Locate the cell with the specified text and output its [x, y] center coordinate. 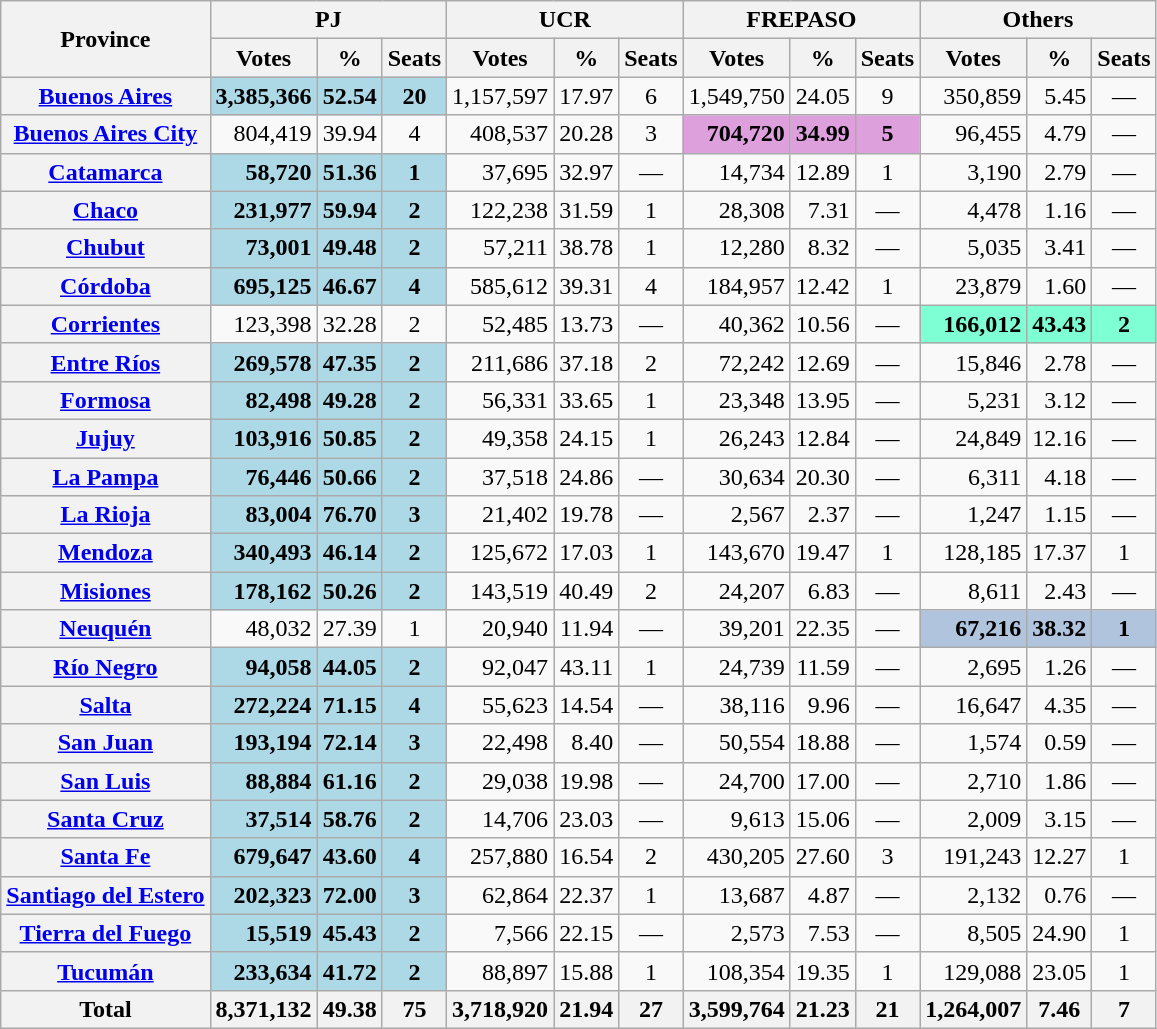
37,695 [500, 172]
23,348 [736, 400]
Catamarca [106, 172]
231,977 [264, 210]
34.99 [822, 134]
269,578 [264, 362]
12.42 [822, 286]
7.46 [1060, 1009]
0.59 [1060, 743]
Buenos Aires City [106, 134]
24,739 [736, 667]
4.18 [1060, 477]
71.15 [350, 705]
92,047 [500, 667]
59.94 [350, 210]
22,498 [500, 743]
20.28 [586, 134]
46.67 [350, 286]
Río Negro [106, 667]
4,478 [974, 210]
Mendoza [106, 553]
23,879 [974, 286]
585,612 [500, 286]
La Pampa [106, 477]
2.78 [1060, 362]
17.03 [586, 553]
15,519 [264, 933]
20 [414, 96]
FREPASO [802, 20]
123,398 [264, 324]
45.43 [350, 933]
16.54 [586, 857]
22.35 [822, 629]
1.26 [1060, 667]
72.14 [350, 743]
61.16 [350, 781]
3.12 [1060, 400]
5.45 [1060, 96]
50.85 [350, 438]
24.86 [586, 477]
37,514 [264, 819]
1.86 [1060, 781]
72.00 [350, 895]
5,231 [974, 400]
695,125 [264, 286]
Santa Fe [106, 857]
43.11 [586, 667]
15,846 [974, 362]
38.32 [1060, 629]
1,247 [974, 515]
Neuquén [106, 629]
350,859 [974, 96]
9.96 [822, 705]
3,190 [974, 172]
193,194 [264, 743]
12.69 [822, 362]
1,574 [974, 743]
Santa Cruz [106, 819]
37,518 [500, 477]
5,035 [974, 248]
24.05 [822, 96]
22.37 [586, 895]
19.78 [586, 515]
38,116 [736, 705]
19.35 [822, 971]
27 [651, 1009]
17.37 [1060, 553]
Misiones [106, 591]
233,634 [264, 971]
32.97 [586, 172]
8,505 [974, 933]
43.60 [350, 857]
178,162 [264, 591]
18.88 [822, 743]
3.15 [1060, 819]
8,371,132 [264, 1009]
24.90 [1060, 933]
Total [106, 1009]
804,419 [264, 134]
73,001 [264, 248]
12.16 [1060, 438]
129,088 [974, 971]
PJ [328, 20]
3,385,366 [264, 96]
52,485 [500, 324]
40,362 [736, 324]
72,242 [736, 362]
Córdoba [106, 286]
Province [106, 39]
21.94 [586, 1009]
Chubut [106, 248]
21 [887, 1009]
10.56 [822, 324]
UCR [566, 20]
3,718,920 [500, 1009]
Chaco [106, 210]
23.03 [586, 819]
408,537 [500, 134]
31.59 [586, 210]
5 [887, 134]
47.35 [350, 362]
26,243 [736, 438]
4.79 [1060, 134]
1.60 [1060, 286]
6.83 [822, 591]
San Luis [106, 781]
103,916 [264, 438]
184,957 [736, 286]
108,354 [736, 971]
7,566 [500, 933]
24,207 [736, 591]
19.47 [822, 553]
82,498 [264, 400]
13.95 [822, 400]
24,700 [736, 781]
49,358 [500, 438]
22.15 [586, 933]
96,455 [974, 134]
143,670 [736, 553]
20,940 [500, 629]
122,238 [500, 210]
9 [887, 96]
191,243 [974, 857]
2,567 [736, 515]
38.78 [586, 248]
27.60 [822, 857]
17.97 [586, 96]
128,185 [974, 553]
88,884 [264, 781]
39.31 [586, 286]
2.37 [822, 515]
211,686 [500, 362]
La Rioja [106, 515]
50,554 [736, 743]
679,647 [264, 857]
27.39 [350, 629]
0.76 [1060, 895]
Tierra del Fuego [106, 933]
33.65 [586, 400]
8.32 [822, 248]
166,012 [974, 324]
94,058 [264, 667]
1,157,597 [500, 96]
21.23 [822, 1009]
Jujuy [106, 438]
39.94 [350, 134]
202,323 [264, 895]
37.18 [586, 362]
13,687 [736, 895]
50.26 [350, 591]
12.89 [822, 172]
14,706 [500, 819]
24,849 [974, 438]
Formosa [106, 400]
58,720 [264, 172]
Buenos Aires [106, 96]
57,211 [500, 248]
14.54 [586, 705]
55,623 [500, 705]
48,032 [264, 629]
19.98 [586, 781]
28,308 [736, 210]
Corrientes [106, 324]
Salta [106, 705]
8,611 [974, 591]
49.28 [350, 400]
23.05 [1060, 971]
8.40 [586, 743]
12.27 [1060, 857]
272,224 [264, 705]
2,009 [974, 819]
88,897 [500, 971]
3,599,764 [736, 1009]
15.06 [822, 819]
6 [651, 96]
4.35 [1060, 705]
83,004 [264, 515]
San Juan [106, 743]
41.72 [350, 971]
20.30 [822, 477]
40.49 [586, 591]
1,549,750 [736, 96]
67,216 [974, 629]
7 [1124, 1009]
51.36 [350, 172]
340,493 [264, 553]
143,519 [500, 591]
62,864 [500, 895]
43.43 [1060, 324]
704,720 [736, 134]
24.15 [586, 438]
49.48 [350, 248]
Entre Ríos [106, 362]
430,205 [736, 857]
76,446 [264, 477]
11.94 [586, 629]
30,634 [736, 477]
12,280 [736, 248]
257,880 [500, 857]
32.28 [350, 324]
16,647 [974, 705]
56,331 [500, 400]
7.53 [822, 933]
Tucumán [106, 971]
49.38 [350, 1009]
11.59 [822, 667]
Others [1038, 20]
58.76 [350, 819]
1,264,007 [974, 1009]
15.88 [586, 971]
39,201 [736, 629]
2,132 [974, 895]
52.54 [350, 96]
2,710 [974, 781]
44.05 [350, 667]
2.43 [1060, 591]
75 [414, 1009]
29,038 [500, 781]
4.87 [822, 895]
12.84 [822, 438]
9,613 [736, 819]
46.14 [350, 553]
2,573 [736, 933]
13.73 [586, 324]
125,672 [500, 553]
14,734 [736, 172]
2,695 [974, 667]
1.15 [1060, 515]
2.79 [1060, 172]
50.66 [350, 477]
3.41 [1060, 248]
21,402 [500, 515]
Santiago del Estero [106, 895]
1.16 [1060, 210]
7.31 [822, 210]
17.00 [822, 781]
6,311 [974, 477]
76.70 [350, 515]
